Scan for the cell matching the given text and deliver its [x, y] coordinate at center. 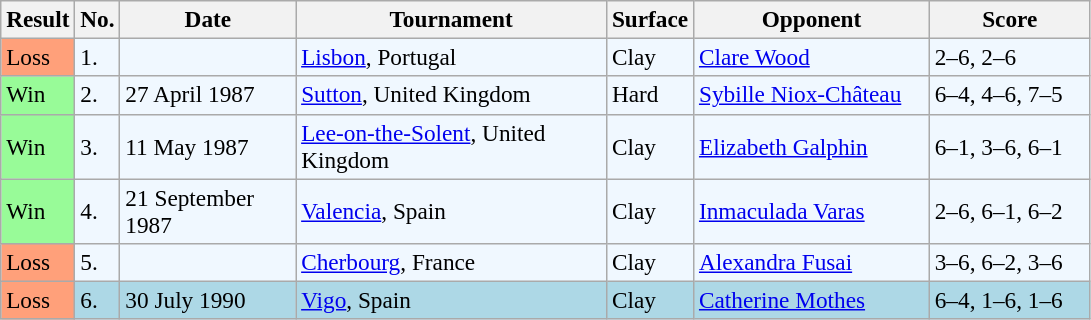
Date [208, 19]
Opponent [812, 19]
3–6, 6–2, 3–6 [1010, 262]
Lee-on-the-Solent, United Kingdom [452, 146]
No. [98, 19]
6–4, 4–6, 7–5 [1010, 95]
Hard [650, 95]
2–6, 2–6 [1010, 57]
27 April 1987 [208, 95]
30 July 1990 [208, 300]
Score [1010, 19]
5. [98, 262]
Tournament [452, 19]
Catherine Mothes [812, 300]
Alexandra Fusai [812, 262]
Vigo, Spain [452, 300]
6–4, 1–6, 1–6 [1010, 300]
6. [98, 300]
21 September 1987 [208, 210]
Elizabeth Galphin [812, 146]
Inmaculada Varas [812, 210]
Sybille Niox-Château [812, 95]
Lisbon, Portugal [452, 57]
Cherbourg, France [452, 262]
4. [98, 210]
Clare Wood [812, 57]
Sutton, United Kingdom [452, 95]
2–6, 6–1, 6–2 [1010, 210]
Surface [650, 19]
Valencia, Spain [452, 210]
11 May 1987 [208, 146]
3. [98, 146]
1. [98, 57]
6–1, 3–6, 6–1 [1010, 146]
2. [98, 95]
Result [38, 19]
